Output the (x, y) coordinate of the center of the cell containing the given text.  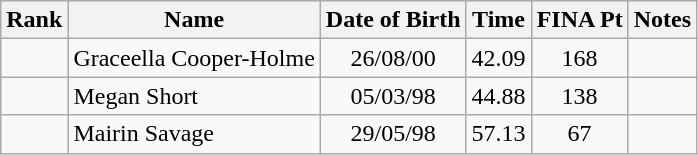
168 (580, 58)
Rank (34, 20)
44.88 (498, 96)
Name (194, 20)
67 (580, 134)
Graceella Cooper-Holme (194, 58)
Date of Birth (393, 20)
26/08/00 (393, 58)
Time (498, 20)
FINA Pt (580, 20)
29/05/98 (393, 134)
57.13 (498, 134)
42.09 (498, 58)
Mairin Savage (194, 134)
Megan Short (194, 96)
138 (580, 96)
Notes (662, 20)
05/03/98 (393, 96)
